Find where the given text appears and provide that cell's center as (x, y) coordinate. 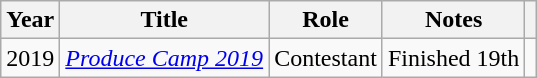
Produce Camp 2019 (164, 58)
Title (164, 20)
Year (30, 20)
Contestant (326, 58)
Finished 19th (453, 58)
Role (326, 20)
Notes (453, 20)
2019 (30, 58)
